Return (X, Y) of the center of cell containing provided text 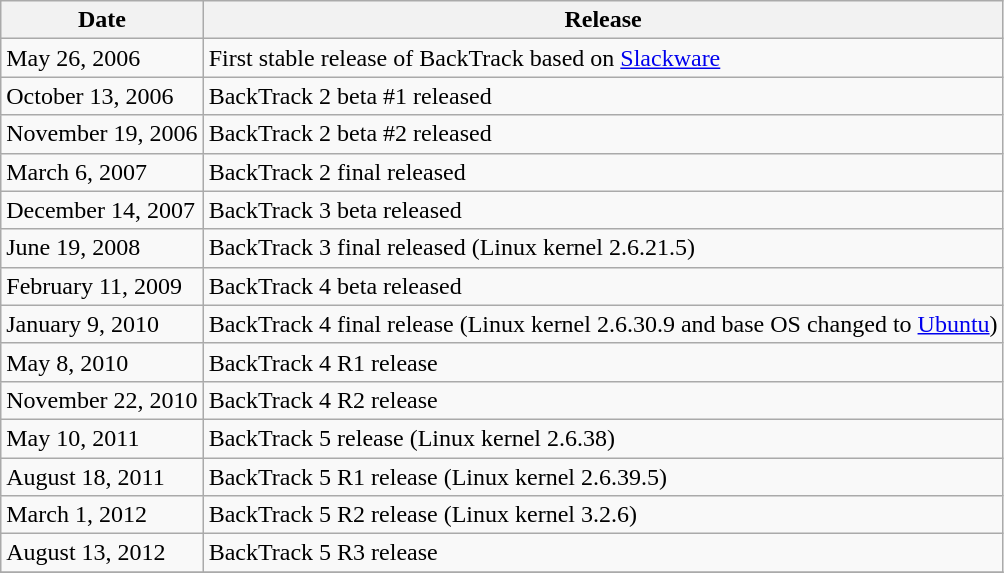
November 19, 2006 (102, 134)
December 14, 2007 (102, 210)
May 26, 2006 (102, 58)
March 1, 2012 (102, 515)
February 11, 2009 (102, 286)
BackTrack 5 R2 release (Linux kernel 3.2.6) (603, 515)
BackTrack 3 beta released (603, 210)
BackTrack 2 beta #2 released (603, 134)
October 13, 2006 (102, 96)
BackTrack 5 R3 release (603, 553)
January 9, 2010 (102, 324)
May 8, 2010 (102, 362)
June 19, 2008 (102, 248)
November 22, 2010 (102, 400)
Date (102, 20)
March 6, 2007 (102, 172)
BackTrack 2 final released (603, 172)
Release (603, 20)
First stable release of BackTrack based on Slackware (603, 58)
May 10, 2011 (102, 438)
August 18, 2011 (102, 477)
BackTrack 4 R1 release (603, 362)
BackTrack 5 release (Linux kernel 2.6.38) (603, 438)
BackTrack 5 R1 release (Linux kernel 2.6.39.5) (603, 477)
BackTrack 4 final release (Linux kernel 2.6.30.9 and base OS changed to Ubuntu) (603, 324)
BackTrack 3 final released (Linux kernel 2.6.21.5) (603, 248)
BackTrack 2 beta #1 released (603, 96)
BackTrack 4 beta released (603, 286)
BackTrack 4 R2 release (603, 400)
August 13, 2012 (102, 553)
